Pinpoint the cell where the given text exists, returning its [X, Y] midpoint coordinate. 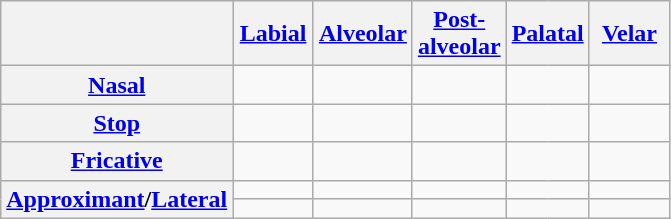
Fricative [117, 161]
Alveolar [362, 34]
Post-alveolar [459, 34]
Labial [274, 34]
Approximant/Lateral [117, 199]
Velar [630, 34]
Nasal [117, 85]
Palatal [548, 34]
Stop [117, 123]
